Output the (x, y) coordinate of the center of the cell containing the given text.  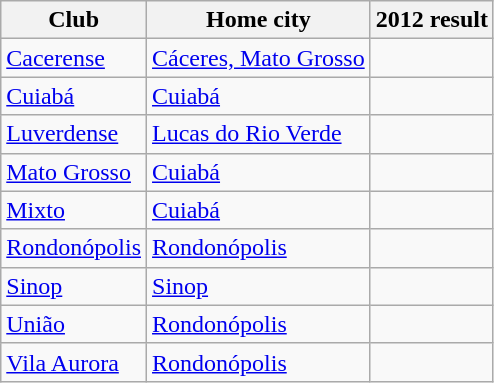
Mixto (74, 210)
União (74, 324)
2012 result (432, 20)
Cacerense (74, 58)
Cáceres, Mato Grosso (259, 58)
Mato Grosso (74, 172)
Lucas do Rio Verde (259, 134)
Vila Aurora (74, 362)
Luverdense (74, 134)
Home city (259, 20)
Club (74, 20)
